Extract the [X, Y] coordinate from the center of the cell holding the provided text.  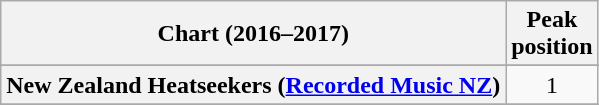
Chart (2016–2017) [254, 34]
New Zealand Heatseekers (Recorded Music NZ) [254, 85]
1 [552, 85]
Peakposition [552, 34]
